Return the (X, Y) coordinate for the center point of the cell that contains the specified text.  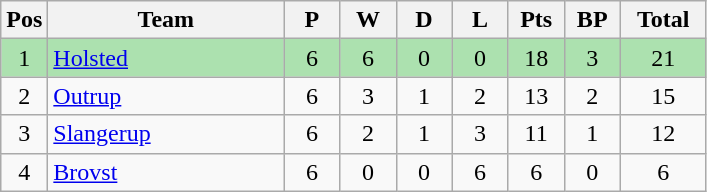
15 (663, 96)
Pos (24, 20)
21 (663, 58)
Team (166, 20)
BP (592, 20)
Holsted (166, 58)
12 (663, 134)
L (480, 20)
P (312, 20)
Pts (536, 20)
11 (536, 134)
13 (536, 96)
W (368, 20)
Brovst (166, 172)
4 (24, 172)
D (424, 20)
18 (536, 58)
Outrup (166, 96)
Slangerup (166, 134)
Total (663, 20)
